Scan for the cell matching the given text and deliver its [x, y] coordinate at center. 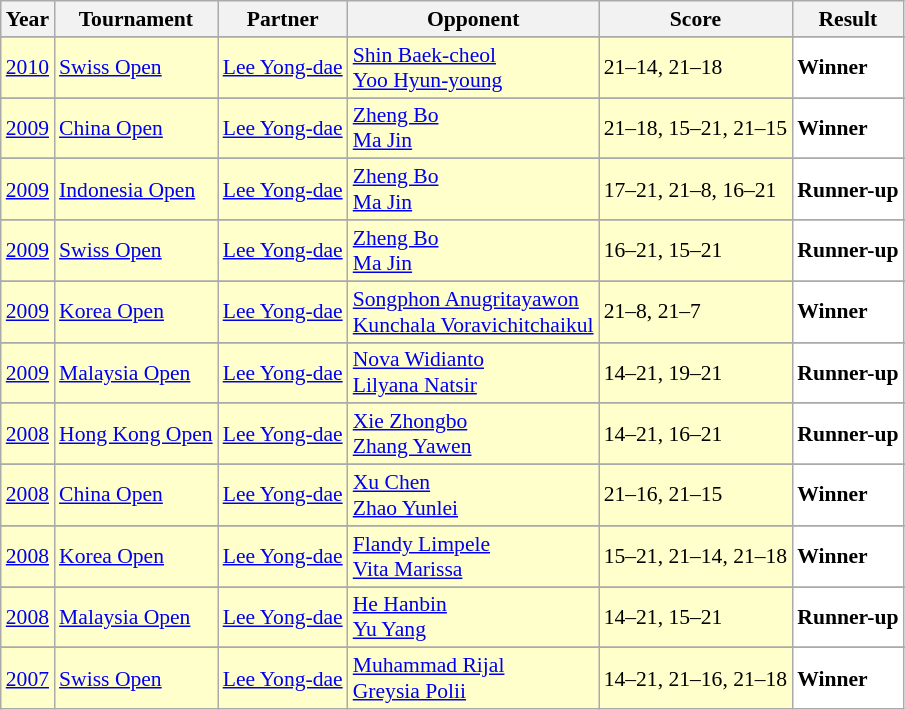
Songphon Anugritayawon Kunchala Voravichitchaikul [474, 312]
21–14, 21–18 [696, 68]
14–21, 19–21 [696, 372]
15–21, 21–14, 21–18 [696, 556]
Flandy Limpele Vita Marissa [474, 556]
Nova Widianto Lilyana Natsir [474, 372]
2010 [28, 68]
He Hanbin Yu Yang [474, 618]
21–8, 21–7 [696, 312]
Muhammad Rijal Greysia Polii [474, 678]
14–21, 15–21 [696, 618]
Opponent [474, 19]
2007 [28, 678]
17–21, 21–8, 16–21 [696, 190]
Year [28, 19]
21–18, 15–21, 21–15 [696, 128]
Xie Zhongbo Zhang Yawen [474, 434]
Score [696, 19]
14–21, 21–16, 21–18 [696, 678]
21–16, 21–15 [696, 496]
16–21, 15–21 [696, 250]
Indonesia Open [136, 190]
Tournament [136, 19]
Hong Kong Open [136, 434]
Partner [283, 19]
Shin Baek-cheol Yoo Hyun-young [474, 68]
14–21, 16–21 [696, 434]
Result [848, 19]
Xu Chen Zhao Yunlei [474, 496]
